Return [x, y] of the center of cell containing provided text 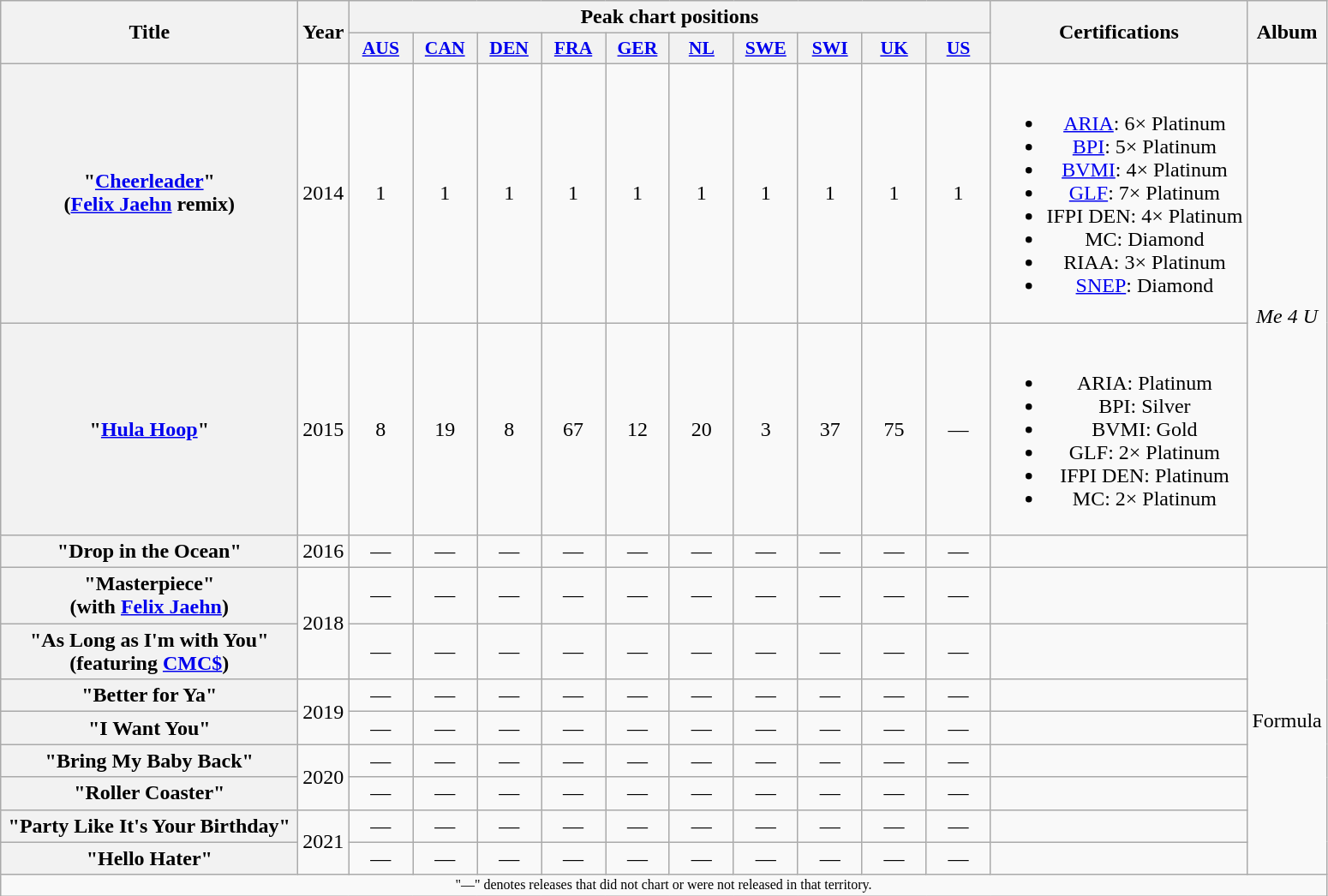
"Hello Hater" [149, 858]
"As Long as I'm with You"(featuring CMC$) [149, 651]
Year [324, 33]
US [958, 49]
"Party Like It's Your Birthday" [149, 826]
2019 [324, 712]
"Better for Ya" [149, 696]
UK [894, 49]
Certifications [1119, 33]
75 [894, 428]
AUS [380, 49]
Title [149, 33]
2020 [324, 777]
Album [1287, 33]
"Cheerleader"(Felix Jaehn remix) [149, 193]
SWE [766, 49]
3 [766, 428]
ARIA: PlatinumBPI: SilverBVMI: GoldGLF: 2× PlatinumIFPI DEN: PlatinumMC: 2× Platinum [1119, 428]
SWI [829, 49]
GER [637, 49]
CAN [446, 49]
2021 [324, 842]
37 [829, 428]
"Drop in the Ocean" [149, 552]
19 [446, 428]
"I Want You" [149, 728]
"Roller Coaster" [149, 793]
67 [574, 428]
Peak chart positions [670, 17]
Formula [1287, 721]
NL [701, 49]
2014 [324, 193]
"Bring My Baby Back" [149, 761]
"Masterpiece"(with Felix Jaehn) [149, 596]
12 [637, 428]
2018 [324, 624]
20 [701, 428]
FRA [574, 49]
"—" denotes releases that did not chart or were not released in that territory. [664, 885]
Me 4 U [1287, 315]
DEN [509, 49]
"Hula Hoop" [149, 428]
ARIA: 6× PlatinumBPI: 5× PlatinumBVMI: 4× PlatinumGLF: 7× PlatinumIFPI DEN: 4× PlatinumMC: DiamondRIAA: 3× PlatinumSNEP: Diamond [1119, 193]
2015 [324, 428]
2016 [324, 552]
